Extract the (X, Y) coordinate from the center of the cell holding the provided text.  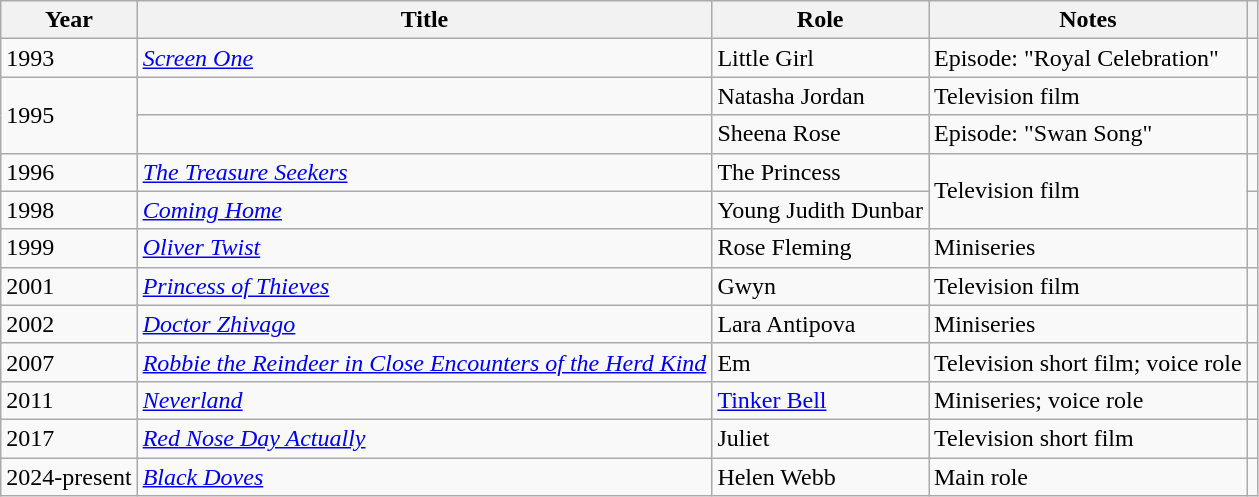
1995 (69, 115)
2024-present (69, 477)
Little Girl (820, 58)
1993 (69, 58)
Doctor Zhivago (424, 324)
Episode: "Royal Celebration" (1088, 58)
2011 (69, 400)
Lara Antipova (820, 324)
Young Judith Dunbar (820, 210)
2007 (69, 362)
Miniseries; voice role (1088, 400)
Robbie the Reindeer in Close Encounters of the Herd Kind (424, 362)
Natasha Jordan (820, 96)
1999 (69, 248)
Notes (1088, 20)
Black Doves (424, 477)
Red Nose Day Actually (424, 438)
2001 (69, 286)
Sheena Rose (820, 134)
Television short film; voice role (1088, 362)
The Princess (820, 172)
Screen One (424, 58)
Neverland (424, 400)
Juliet (820, 438)
Main role (1088, 477)
Princess of Thieves (424, 286)
Coming Home (424, 210)
1996 (69, 172)
Gwyn (820, 286)
Role (820, 20)
Rose Fleming (820, 248)
Helen Webb (820, 477)
Year (69, 20)
2017 (69, 438)
The Treasure Seekers (424, 172)
2002 (69, 324)
Television short film (1088, 438)
Tinker Bell (820, 400)
Title (424, 20)
Episode: "Swan Song" (1088, 134)
Oliver Twist (424, 248)
1998 (69, 210)
Em (820, 362)
